From the cell containing the given text, extract its center point as (X, Y) coordinate. 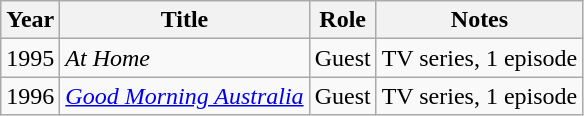
At Home (184, 58)
1995 (30, 58)
1996 (30, 96)
Notes (480, 20)
Good Morning Australia (184, 96)
Title (184, 20)
Year (30, 20)
Role (342, 20)
